Provide the [X, Y] coordinate of the cell's center where the given text is located.  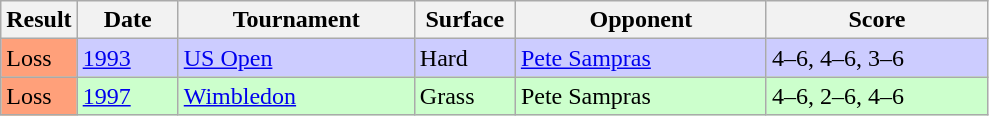
4–6, 4–6, 3–6 [876, 58]
Opponent [640, 20]
Hard [464, 58]
Date [128, 20]
1997 [128, 96]
Tournament [296, 20]
Score [876, 20]
Grass [464, 96]
Surface [464, 20]
Result [39, 20]
US Open [296, 58]
4–6, 2–6, 4–6 [876, 96]
Wimbledon [296, 96]
1993 [128, 58]
